For the text-containing cell, return its midpoint in [x, y] coordinate format. 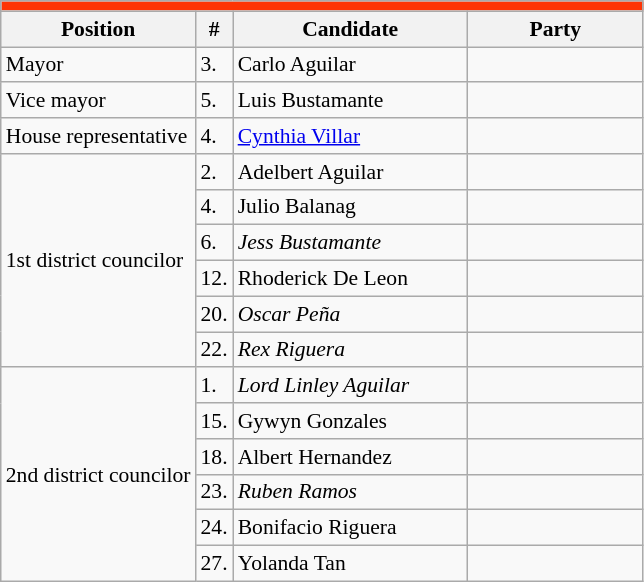
House representative [98, 136]
23. [214, 492]
Candidate [350, 29]
Rex Riguera [350, 350]
Lord Linley Aguilar [350, 386]
12. [214, 279]
Mayor [98, 65]
Ruben Ramos [350, 492]
6. [214, 243]
Bonifacio Riguera [350, 528]
Cynthia Villar [350, 136]
# [214, 29]
2. [214, 172]
22. [214, 350]
Party [556, 29]
20. [214, 314]
Jess Bustamante [350, 243]
Albert Hernandez [350, 457]
Yolanda Tan [350, 564]
Rhoderick De Leon [350, 279]
27. [214, 564]
Adelbert Aguilar [350, 172]
24. [214, 528]
Gywyn Gonzales [350, 421]
15. [214, 421]
Luis Bustamante [350, 101]
Carlo Aguilar [350, 65]
5. [214, 101]
Position [98, 29]
Vice mayor [98, 101]
Julio Balanag [350, 207]
18. [214, 457]
1st district councilor [98, 261]
Oscar Peña [350, 314]
1. [214, 386]
3. [214, 65]
2nd district councilor [98, 475]
